Find where the given text appears and provide that cell's center as (x, y) coordinate. 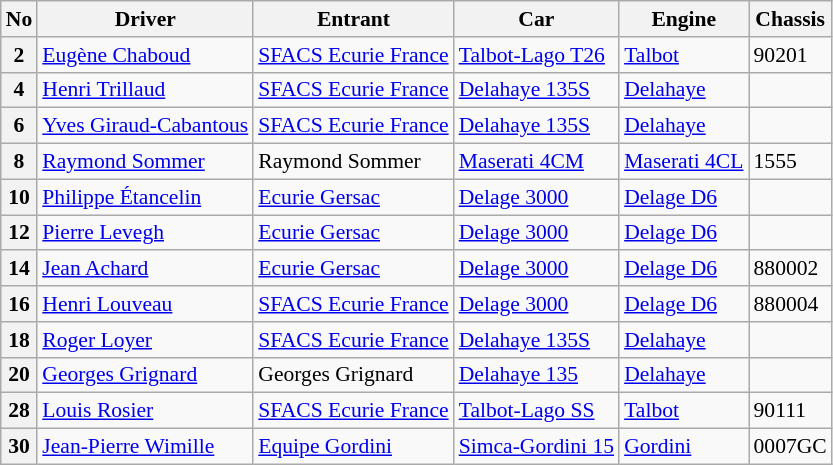
Pierre Levegh (145, 233)
6 (20, 126)
Chassis (790, 19)
Gordini (684, 447)
Simca-Gordini 15 (536, 447)
Entrant (353, 19)
No (20, 19)
12 (20, 233)
1555 (790, 162)
90201 (790, 55)
Car (536, 19)
Henri Trillaud (145, 90)
Jean-Pierre Wimille (145, 447)
18 (20, 340)
Delahaye 135 (536, 375)
16 (20, 304)
Maserati 4CM (536, 162)
30 (20, 447)
Yves Giraud-Cabantous (145, 126)
Philippe Étancelin (145, 197)
Roger Loyer (145, 340)
Engine (684, 19)
Maserati 4CL (684, 162)
20 (20, 375)
880004 (790, 304)
880002 (790, 269)
Talbot-Lago SS (536, 411)
Jean Achard (145, 269)
28 (20, 411)
Henri Louveau (145, 304)
0007GC (790, 447)
4 (20, 90)
Driver (145, 19)
Louis Rosier (145, 411)
8 (20, 162)
2 (20, 55)
Talbot-Lago T26 (536, 55)
14 (20, 269)
90111 (790, 411)
10 (20, 197)
Equipe Gordini (353, 447)
Eugène Chaboud (145, 55)
